Capture the cell that displays the provided text and extract its [x, y] central coordinate. 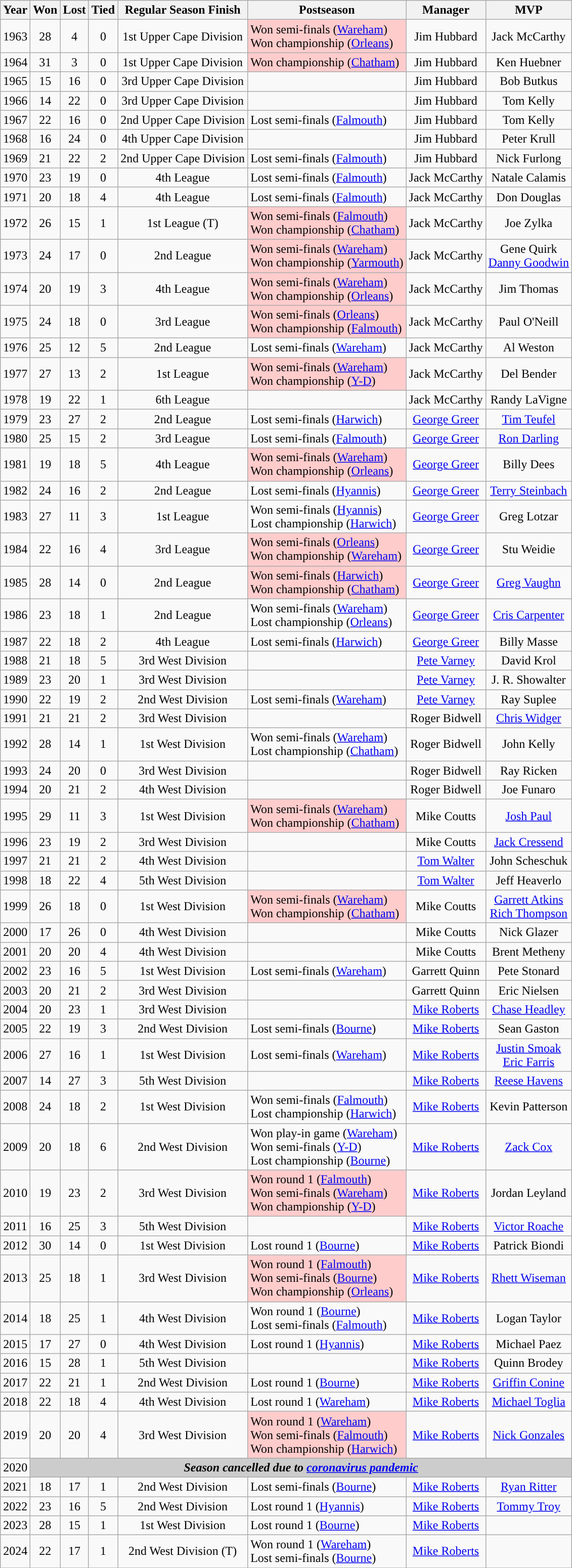
1982 [15, 490]
1964 [15, 62]
1995 [15, 816]
Michael Toglia [529, 1402]
Won [46, 10]
1963 [15, 36]
Won round 1 (Falmouth)Won semi-finals (Bourne)Won championship (Orleans) [327, 1278]
Stu Weidie [529, 549]
1984 [15, 549]
Ron Darling [529, 438]
Al Weston [529, 348]
Won semi-finals (Falmouth)Lost championship (Harwich) [327, 1107]
Del Bender [529, 374]
1997 [15, 861]
Lost round 1 (Wareham) [327, 1402]
David Krol [529, 660]
Greg Vaughn [529, 583]
Eric Nielsen [529, 990]
Cris Carpenter [529, 615]
13 [74, 374]
2014 [15, 1318]
Year [15, 10]
Kevin Patterson [529, 1107]
Nick Furlong [529, 158]
12 [74, 348]
Josh Paul [529, 816]
Jeff Heaverlo [529, 880]
2010 [15, 1193]
Won semi-finals (Orleans)Won championship (Falmouth) [327, 322]
Pete Stonard [529, 971]
J. R. Showalter [529, 680]
Won semi-finals (Falmouth)Won championship (Chatham) [327, 222]
MVP [529, 10]
Chris Widger [529, 719]
1977 [15, 374]
Won semi-finals (Harwich)Won championship (Chatham) [327, 583]
Bob Butkus [529, 81]
Won semi-finals (Wareham)Won championship (Yarmouth) [327, 256]
Lost [74, 10]
Justin SmoakEric Farris [529, 1055]
Michael Paez [529, 1344]
Season cancelled due to coronavirus pandemic [301, 1467]
1st League (T) [183, 222]
Ryan Ritter [529, 1487]
Victor Roache [529, 1226]
Greg Lotzar [529, 517]
Sean Gaston [529, 1028]
2024 [15, 1551]
Won semi-finals (Wareham)Lost championship (Chatham) [327, 744]
2005 [15, 1028]
1990 [15, 699]
1981 [15, 464]
2000 [15, 932]
2006 [15, 1055]
Won round 1 (Wareham)Won semi-finals (Falmouth)Won championship (Harwich) [327, 1435]
4th Upper Cape Division [183, 139]
2019 [15, 1435]
2002 [15, 971]
Gene QuirkDanny Goodwin [529, 256]
Won semi-finals (Orleans)Won championship (Wareham) [327, 549]
Ray Ricken [529, 771]
Billy Dees [529, 464]
Tommy Troy [529, 1506]
John Scheschuk [529, 861]
1971 [15, 197]
2021 [15, 1487]
Ray Suplee [529, 699]
2003 [15, 990]
1988 [15, 660]
1979 [15, 419]
1974 [15, 288]
Zack Cox [529, 1147]
2020 [15, 1467]
Randy LaVigne [529, 400]
1966 [15, 101]
1993 [15, 771]
Paul O'Neill [529, 322]
Quinn Brodey [529, 1363]
Tied [103, 10]
Chase Headley [529, 1009]
Natale Calamis [529, 177]
6th League [183, 400]
1986 [15, 615]
2009 [15, 1147]
Lost semi-finals (Hyannis) [327, 490]
Ken Huebner [529, 62]
Jim Thomas [529, 288]
1969 [15, 158]
1968 [15, 139]
Brent Metheny [529, 952]
1980 [15, 438]
2007 [15, 1081]
1983 [15, 517]
1999 [15, 906]
2015 [15, 1344]
1985 [15, 583]
Joe Funaro [529, 790]
Terry Steinbach [529, 490]
Won semi-finals (Wareham)Won championship (Y-D) [327, 374]
Won round 1 (Bourne)Lost semi-finals (Falmouth) [327, 1318]
2012 [15, 1245]
Won semi-finals (Hyannis)Lost championship (Harwich) [327, 517]
Rhett Wiseman [529, 1278]
1998 [15, 880]
2016 [15, 1363]
Joe Zylka [529, 222]
Nick Glazer [529, 932]
29 [46, 816]
Billy Masse [529, 641]
Jordan Leyland [529, 1193]
1991 [15, 719]
2nd West Division (T) [183, 1551]
Garrett AtkinsRich Thompson [529, 906]
1978 [15, 400]
2008 [15, 1107]
2011 [15, 1226]
1992 [15, 744]
1989 [15, 680]
1976 [15, 348]
Griffin Conine [529, 1382]
1973 [15, 256]
2004 [15, 1009]
2023 [15, 1526]
Won round 1 (Wareham)Lost semi-finals (Bourne) [327, 1551]
Logan Taylor [529, 1318]
1967 [15, 120]
1987 [15, 641]
Reese Havens [529, 1081]
31 [46, 62]
1970 [15, 177]
Jack Cressend [529, 842]
Peter Krull [529, 139]
2017 [15, 1382]
2022 [15, 1506]
2001 [15, 952]
30 [46, 1245]
Postseason [327, 10]
1994 [15, 790]
Patrick Biondi [529, 1245]
6 [103, 1147]
1972 [15, 222]
2018 [15, 1402]
Won play-in game (Wareham)Won semi-finals (Y-D)Lost championship (Bourne) [327, 1147]
1965 [15, 81]
Nick Gonzales [529, 1435]
Won round 1 (Falmouth)Won semi-finals (Wareham)Won championship (Y-D) [327, 1193]
1996 [15, 842]
Don Douglas [529, 197]
John Kelly [529, 744]
Manager [446, 10]
Tim Teufel [529, 419]
Won championship (Chatham) [327, 62]
2013 [15, 1278]
Won semi-finals (Wareham)Lost championship (Orleans) [327, 615]
1975 [15, 322]
Regular Season Finish [183, 10]
